Determine the (x, y) coordinate at the center of the cell enclosing the given text.  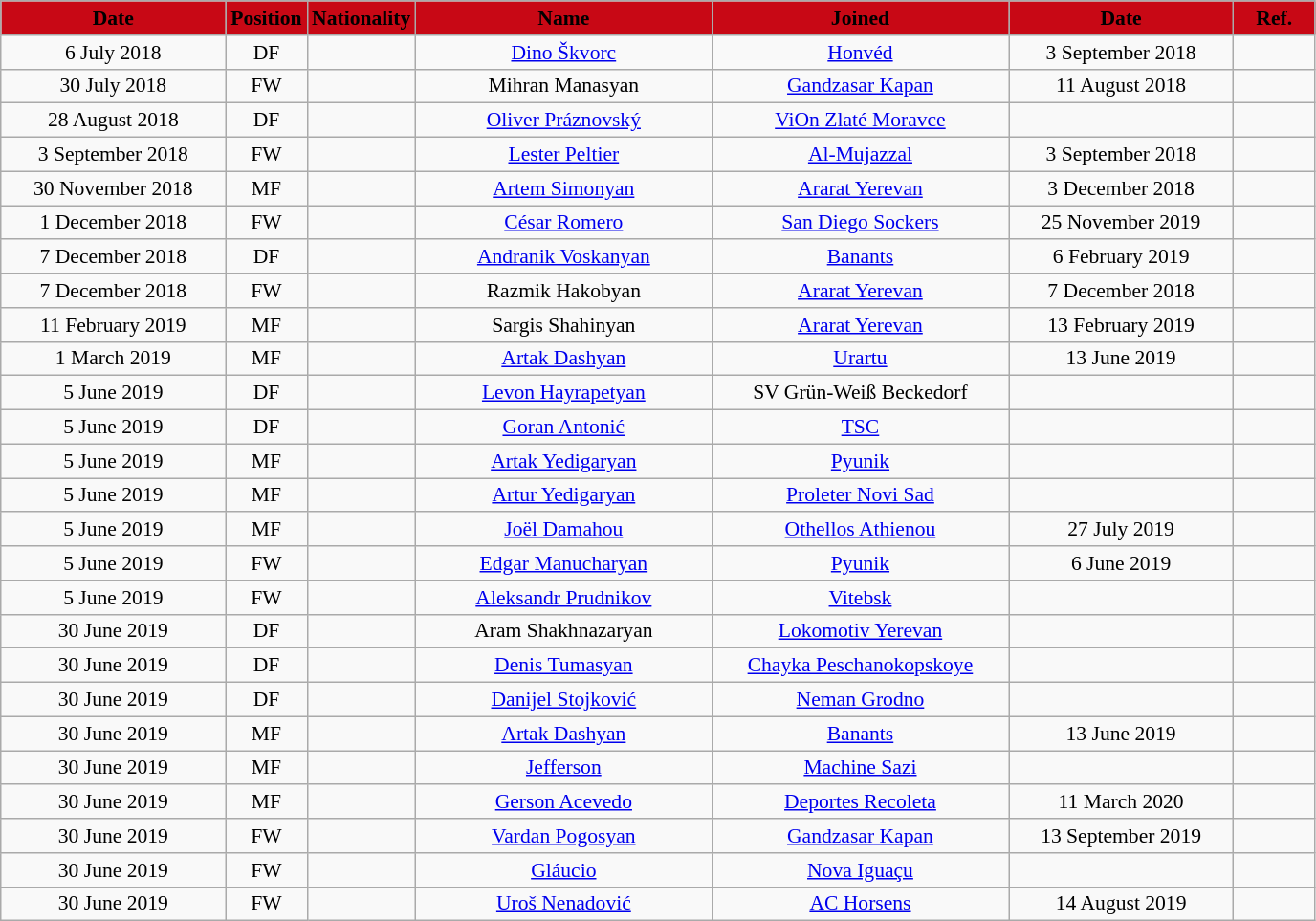
Chayka Peschanokopskoye (860, 666)
14 August 2019 (1121, 904)
Aram Shakhnazaryan (563, 631)
Gerson Acevedo (563, 802)
13 September 2019 (1121, 836)
1 March 2019 (113, 359)
27 July 2019 (1121, 530)
30 November 2018 (113, 188)
Aleksandr Prudnikov (563, 598)
Jefferson (563, 768)
Othellos Athienou (860, 530)
AC Horsens (860, 904)
13 February 2019 (1121, 325)
11 March 2020 (1121, 802)
César Romero (563, 223)
28 August 2018 (113, 121)
Vardan Pogosyan (563, 836)
Joël Damahou (563, 530)
Urartu (860, 359)
SV Grün-Weiß Beckedorf (860, 393)
San Diego Sockers (860, 223)
Position (266, 18)
6 July 2018 (113, 53)
Lester Peltier (563, 155)
6 February 2019 (1121, 257)
Proleter Novi Sad (860, 495)
Levon Hayrapetyan (563, 393)
Artem Simonyan (563, 188)
1 December 2018 (113, 223)
Lokomotiv Yerevan (860, 631)
11 August 2018 (1121, 86)
Joined (860, 18)
Dino Škvorc (563, 53)
3 December 2018 (1121, 188)
30 July 2018 (113, 86)
Mihran Manasyan (563, 86)
Goran Antonić (563, 428)
Denis Tumasyan (563, 666)
Vitebsk (860, 598)
11 February 2019 (113, 325)
Al-Mujazzal (860, 155)
Razmik Hakobyan (563, 291)
25 November 2019 (1121, 223)
Machine Sazi (860, 768)
Neman Grodno (860, 700)
ViOn Zlaté Moravce (860, 121)
Gláucio (563, 870)
Name (563, 18)
Honvéd (860, 53)
Edgar Manucharyan (563, 563)
Oliver Práznovský (563, 121)
TSC (860, 428)
Danijel Stojković (563, 700)
Artur Yedigaryan (563, 495)
Nova Iguaçu (860, 870)
Sargis Shahinyan (563, 325)
Andranik Voskanyan (563, 257)
Deportes Recoleta (860, 802)
Nationality (362, 18)
Artak Yedigaryan (563, 461)
Uroš Nenadović (563, 904)
Ref. (1274, 18)
6 June 2019 (1121, 563)
